Search for the cell housing the specified text and yield its (X, Y) center coordinate. 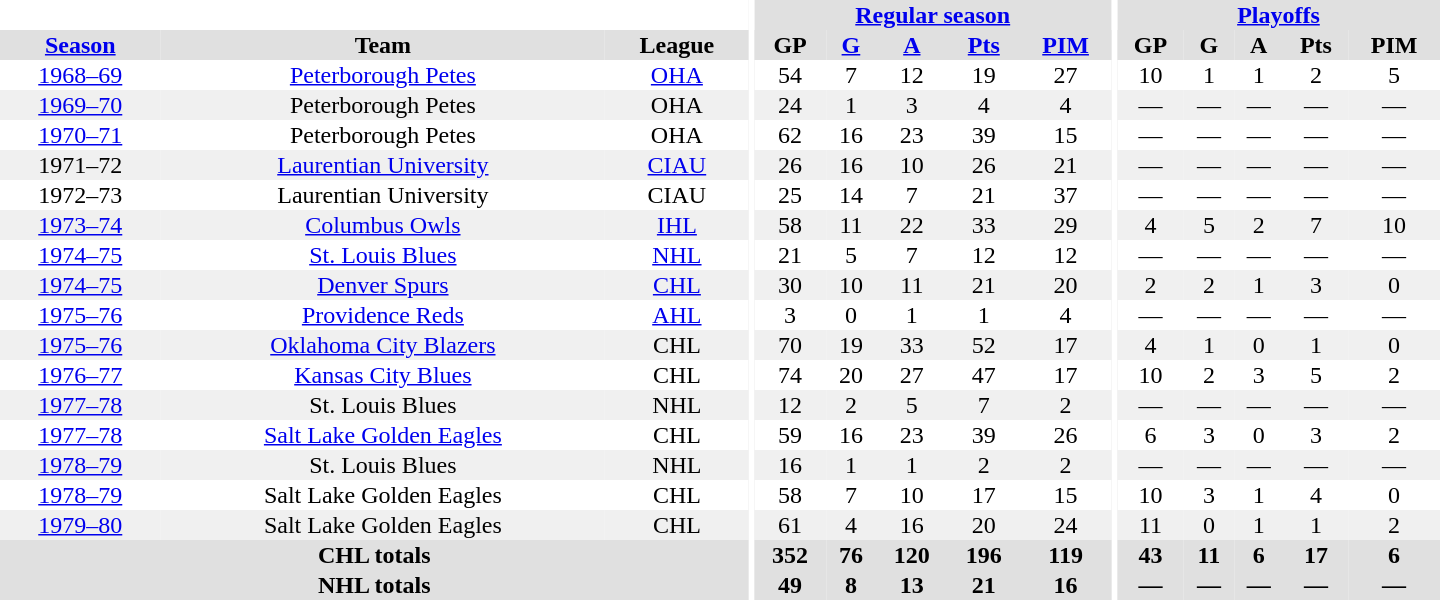
196 (984, 555)
Season (80, 45)
Denver Spurs (384, 285)
Playoffs (1278, 15)
1969–70 (80, 105)
43 (1150, 555)
25 (790, 195)
54 (790, 75)
IHL (676, 225)
37 (1066, 195)
14 (851, 195)
49 (790, 585)
1968–69 (80, 75)
47 (984, 375)
352 (790, 555)
74 (790, 375)
59 (790, 435)
Providence Reds (384, 315)
61 (790, 525)
1973–74 (80, 225)
Regular season (932, 15)
1972–73 (80, 195)
76 (851, 555)
22 (912, 225)
Team (384, 45)
AHL (676, 315)
29 (1066, 225)
52 (984, 345)
70 (790, 345)
Columbus Owls (384, 225)
1971–72 (80, 165)
Kansas City Blues (384, 375)
30 (790, 285)
League (676, 45)
1979–80 (80, 525)
119 (1066, 555)
120 (912, 555)
8 (851, 585)
Oklahoma City Blazers (384, 345)
1976–77 (80, 375)
13 (912, 585)
NHL totals (374, 585)
62 (790, 135)
1970–71 (80, 135)
CHL totals (374, 555)
